Pinpoint the cell where the given text exists, returning its [x, y] midpoint coordinate. 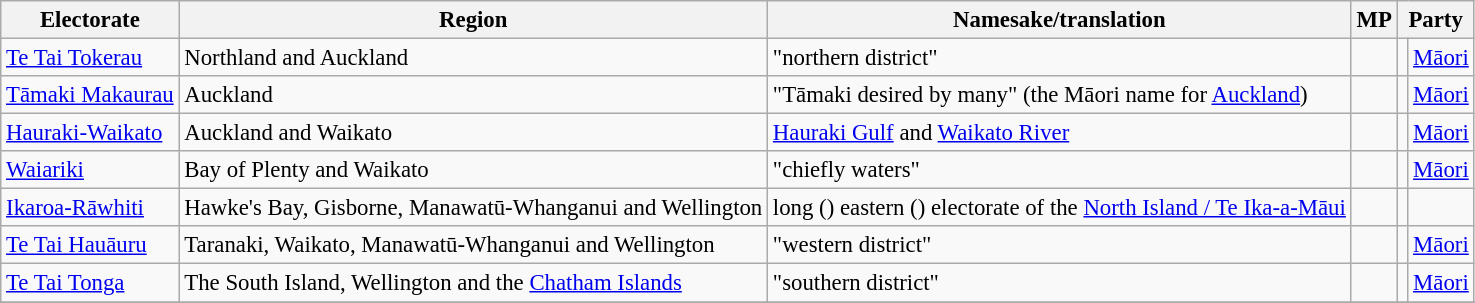
Auckland [474, 95]
Taranaki, Waikato, Manawatū-Whanganui and Wellington [474, 245]
Hauraki-Waikato [90, 133]
"Tāmaki desired by many" (the Māori name for Auckland) [1060, 95]
Hauraki Gulf and Waikato River [1060, 133]
"northern district" [1060, 58]
Northland and Auckland [474, 58]
Hawke's Bay, Gisborne, Manawatū-Whanganui and Wellington [474, 208]
Auckland and Waikato [474, 133]
Te Tai Tonga [90, 283]
"chiefly waters" [1060, 170]
Namesake/translation [1060, 20]
Te Tai Tokerau [90, 58]
Te Tai Hauāuru [90, 245]
"western district" [1060, 245]
The South Island, Wellington and the Chatham Islands [474, 283]
long () eastern () electorate of the North Island / Te Ika-a-Māui [1060, 208]
Party [1436, 20]
MP [1374, 20]
Tāmaki Makaurau [90, 95]
Region [474, 20]
Bay of Plenty and Waikato [474, 170]
Electorate [90, 20]
"southern district" [1060, 283]
Waiariki [90, 170]
Ikaroa-Rāwhiti [90, 208]
